Scan for the cell matching the given text and deliver its (x, y) coordinate at center. 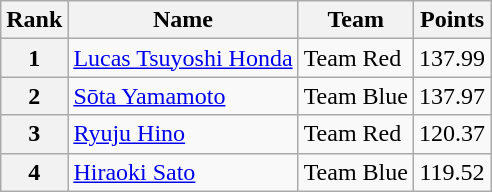
Points (452, 20)
Hiraoki Sato (183, 172)
1 (34, 58)
119.52 (452, 172)
Name (183, 20)
Lucas Tsuyoshi Honda (183, 58)
Ryuju Hino (183, 134)
4 (34, 172)
3 (34, 134)
2 (34, 96)
Sōta Yamamoto (183, 96)
Rank (34, 20)
137.97 (452, 96)
Team (356, 20)
137.99 (452, 58)
120.37 (452, 134)
